From the cell containing the given text, extract its center point as (X, Y) coordinate. 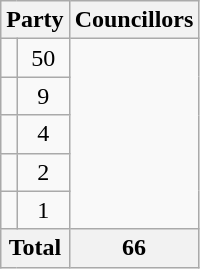
2 (43, 172)
4 (43, 134)
Total (35, 248)
Councillors (134, 20)
1 (43, 210)
50 (43, 58)
9 (43, 96)
66 (134, 248)
Party (35, 20)
